Return [X, Y] of the center of cell containing provided text 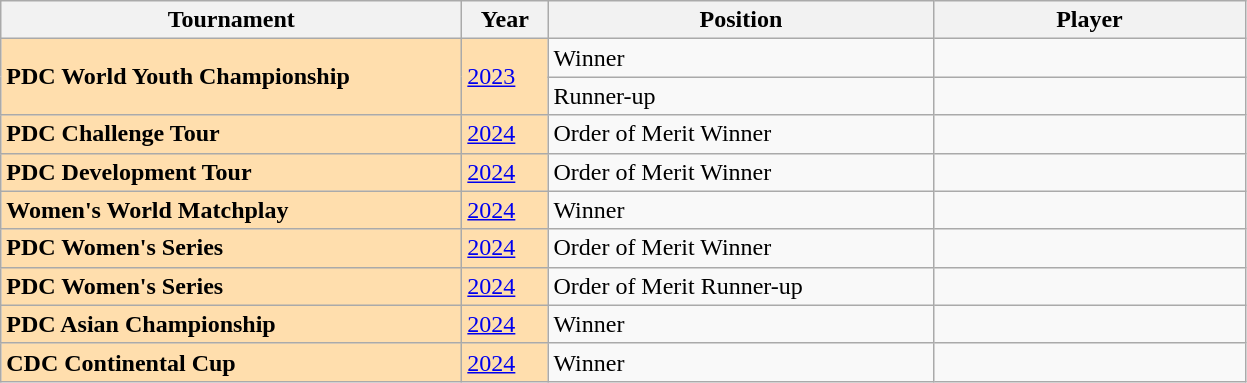
2023 [505, 77]
PDC World Youth Championship [232, 77]
Runner-up [741, 96]
Year [505, 20]
Player [1090, 20]
PDC Challenge Tour [232, 134]
Position [741, 20]
CDC Continental Cup [232, 362]
Order of Merit Runner-up [741, 286]
Women's World Matchplay [232, 210]
Tournament [232, 20]
PDC Development Tour [232, 172]
PDC Asian Championship [232, 324]
